Find where the given text appears and provide that cell's center as (x, y) coordinate. 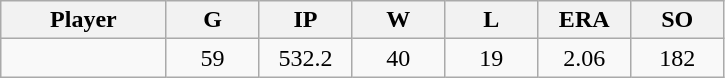
182 (678, 58)
ERA (584, 20)
G (212, 20)
IP (306, 20)
40 (398, 58)
532.2 (306, 58)
19 (492, 58)
59 (212, 58)
2.06 (584, 58)
SO (678, 20)
Player (84, 20)
L (492, 20)
W (398, 20)
